Return (x, y) of the center of cell containing provided text 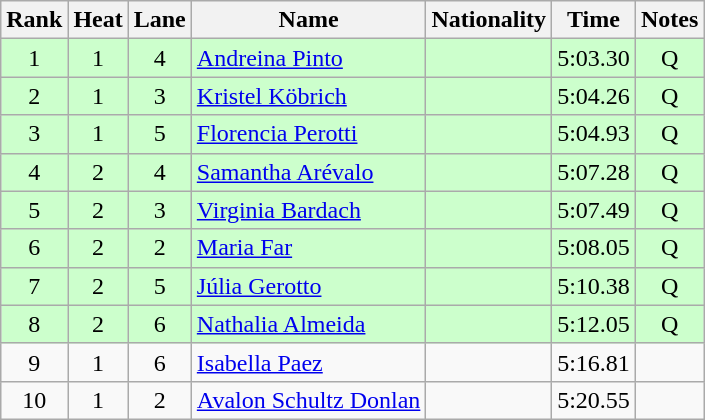
5:16.81 (594, 362)
Isabella Paez (308, 362)
Florencia Perotti (308, 134)
Kristel Köbrich (308, 96)
5:10.38 (594, 286)
Avalon Schultz Donlan (308, 400)
Nationality (489, 20)
10 (34, 400)
8 (34, 324)
5:03.30 (594, 58)
Heat (98, 20)
7 (34, 286)
5:12.05 (594, 324)
Lane (160, 20)
Notes (669, 20)
Nathalia Almeida (308, 324)
5:08.05 (594, 248)
5:07.28 (594, 172)
Andreina Pinto (308, 58)
5:04.26 (594, 96)
Name (308, 20)
Samantha Arévalo (308, 172)
Maria Far (308, 248)
5:07.49 (594, 210)
Júlia Gerotto (308, 286)
9 (34, 362)
Time (594, 20)
5:04.93 (594, 134)
Virginia Bardach (308, 210)
Rank (34, 20)
5:20.55 (594, 400)
